Detect which cell encompasses the target text, then output its [X, Y] center coordinate. 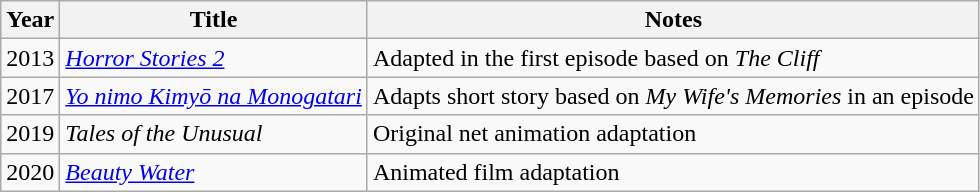
2020 [30, 172]
2013 [30, 58]
Tales of the Unusual [214, 134]
Original net animation adaptation [673, 134]
Adapts short story based on My Wife's Memories in an episode [673, 96]
Adapted in the first episode based on The Cliff [673, 58]
Yo nimo Kimyō na Monogatari [214, 96]
Animated film adaptation [673, 172]
Horror Stories 2 [214, 58]
2017 [30, 96]
Beauty Water [214, 172]
Title [214, 20]
Year [30, 20]
2019 [30, 134]
Notes [673, 20]
